Detect which cell encompasses the target text, then output its (X, Y) center coordinate. 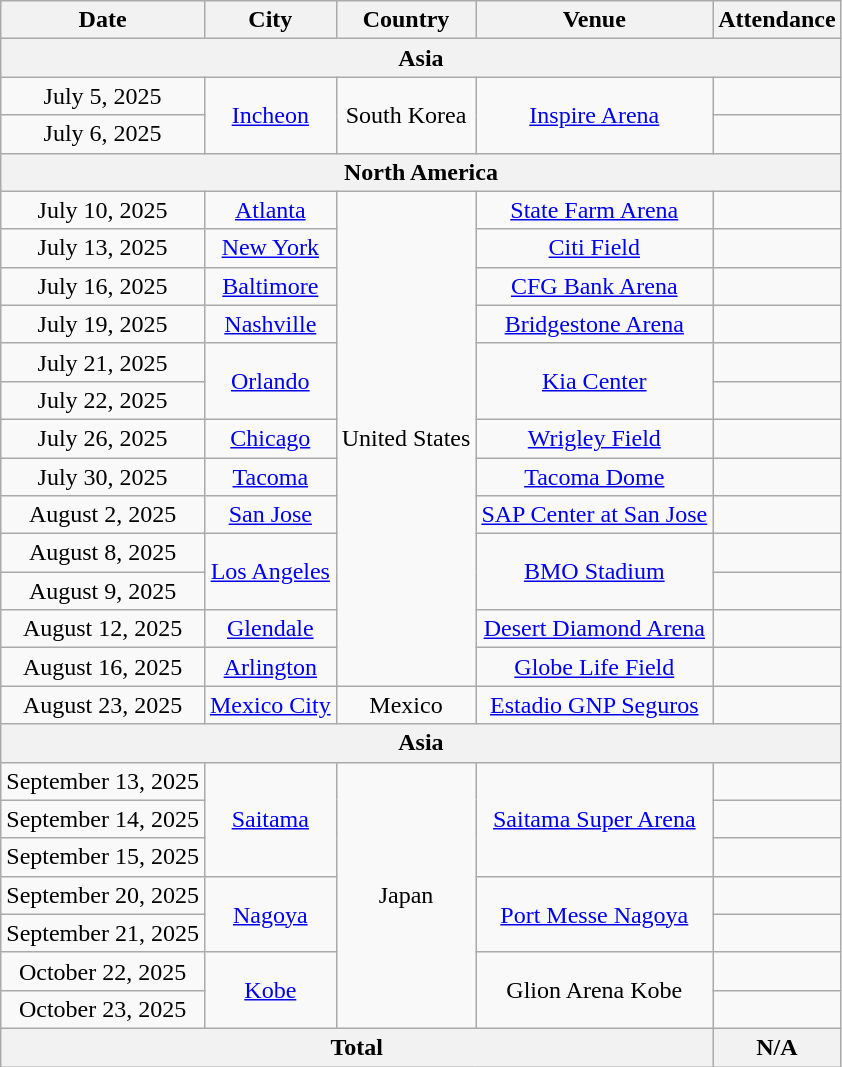
August 12, 2025 (103, 629)
July 21, 2025 (103, 362)
United States (406, 438)
August 9, 2025 (103, 591)
SAP Center at San Jose (594, 515)
Date (103, 20)
Country (406, 20)
Baltimore (270, 286)
September 15, 2025 (103, 857)
July 26, 2025 (103, 438)
Glendale (270, 629)
Arlington (270, 667)
Tacoma Dome (594, 477)
City (270, 20)
Attendance (777, 20)
Kia Center (594, 381)
Citi Field (594, 248)
August 2, 2025 (103, 515)
CFG Bank Arena (594, 286)
State Farm Arena (594, 210)
Glion Arena Kobe (594, 990)
Kobe (270, 990)
July 22, 2025 (103, 400)
Japan (406, 895)
Globe Life Field (594, 667)
Chicago (270, 438)
Atlanta (270, 210)
Orlando (270, 381)
September 21, 2025 (103, 933)
Port Messe Nagoya (594, 914)
Mexico (406, 705)
Tacoma (270, 477)
BMO Stadium (594, 572)
Estadio GNP Seguros (594, 705)
September 20, 2025 (103, 895)
South Korea (406, 115)
Desert Diamond Arena (594, 629)
July 30, 2025 (103, 477)
October 23, 2025 (103, 1009)
Incheon (270, 115)
July 10, 2025 (103, 210)
Los Angeles (270, 572)
October 22, 2025 (103, 971)
August 16, 2025 (103, 667)
New York (270, 248)
N/A (777, 1047)
Venue (594, 20)
Nagoya (270, 914)
Total (357, 1047)
San Jose (270, 515)
September 14, 2025 (103, 819)
Inspire Arena (594, 115)
July 5, 2025 (103, 96)
Wrigley Field (594, 438)
Saitama Super Arena (594, 819)
July 13, 2025 (103, 248)
Bridgestone Arena (594, 324)
North America (421, 172)
July 19, 2025 (103, 324)
Mexico City (270, 705)
September 13, 2025 (103, 781)
August 8, 2025 (103, 553)
August 23, 2025 (103, 705)
July 16, 2025 (103, 286)
Saitama (270, 819)
Nashville (270, 324)
July 6, 2025 (103, 134)
